Pinpoint the cell where the given text exists, returning its (X, Y) midpoint coordinate. 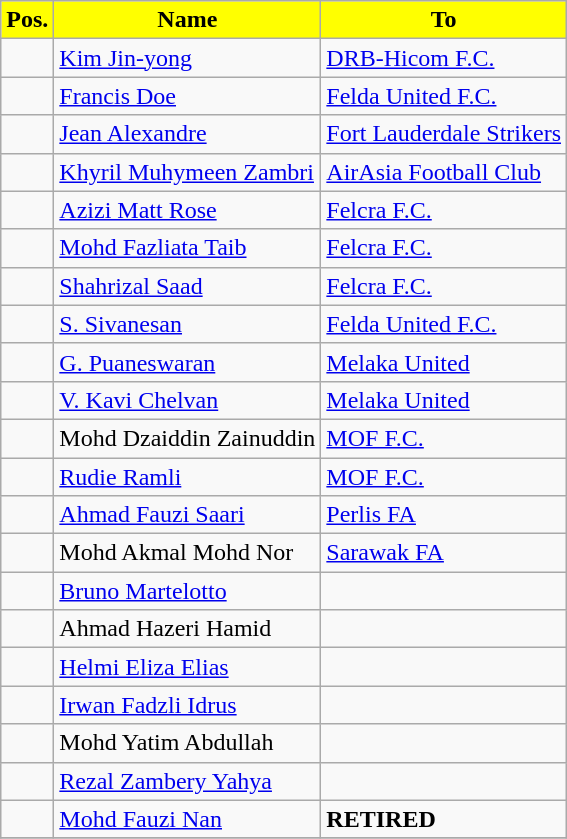
S. Sivanesan (188, 324)
V. Kavi Chelvan (188, 400)
Francis Doe (188, 96)
RETIRED (444, 819)
Mohd Akmal Mohd Nor (188, 553)
Fort Lauderdale Strikers (444, 134)
Shahrizal Saad (188, 286)
Pos. (28, 20)
Irwan Fadzli Idrus (188, 705)
Mohd Fauzi Nan (188, 819)
Ahmad Hazeri Hamid (188, 629)
Rudie Ramli (188, 477)
AirAsia Football Club (444, 172)
Kim Jin-yong (188, 58)
Azizi Matt Rose (188, 210)
Rezal Zambery Yahya (188, 781)
Helmi Eliza Elias (188, 667)
Mohd Fazliata Taib (188, 248)
Bruno Martelotto (188, 591)
To (444, 20)
G. Puaneswaran (188, 362)
Ahmad Fauzi Saari (188, 515)
Sarawak FA (444, 553)
Name (188, 20)
Mohd Dzaiddin Zainuddin (188, 438)
Mohd Yatim Abdullah (188, 743)
Khyril Muhymeen Zambri (188, 172)
DRB-Hicom F.C. (444, 58)
Perlis FA (444, 515)
Jean Alexandre (188, 134)
